Scan for the cell matching the given text and deliver its [x, y] coordinate at center. 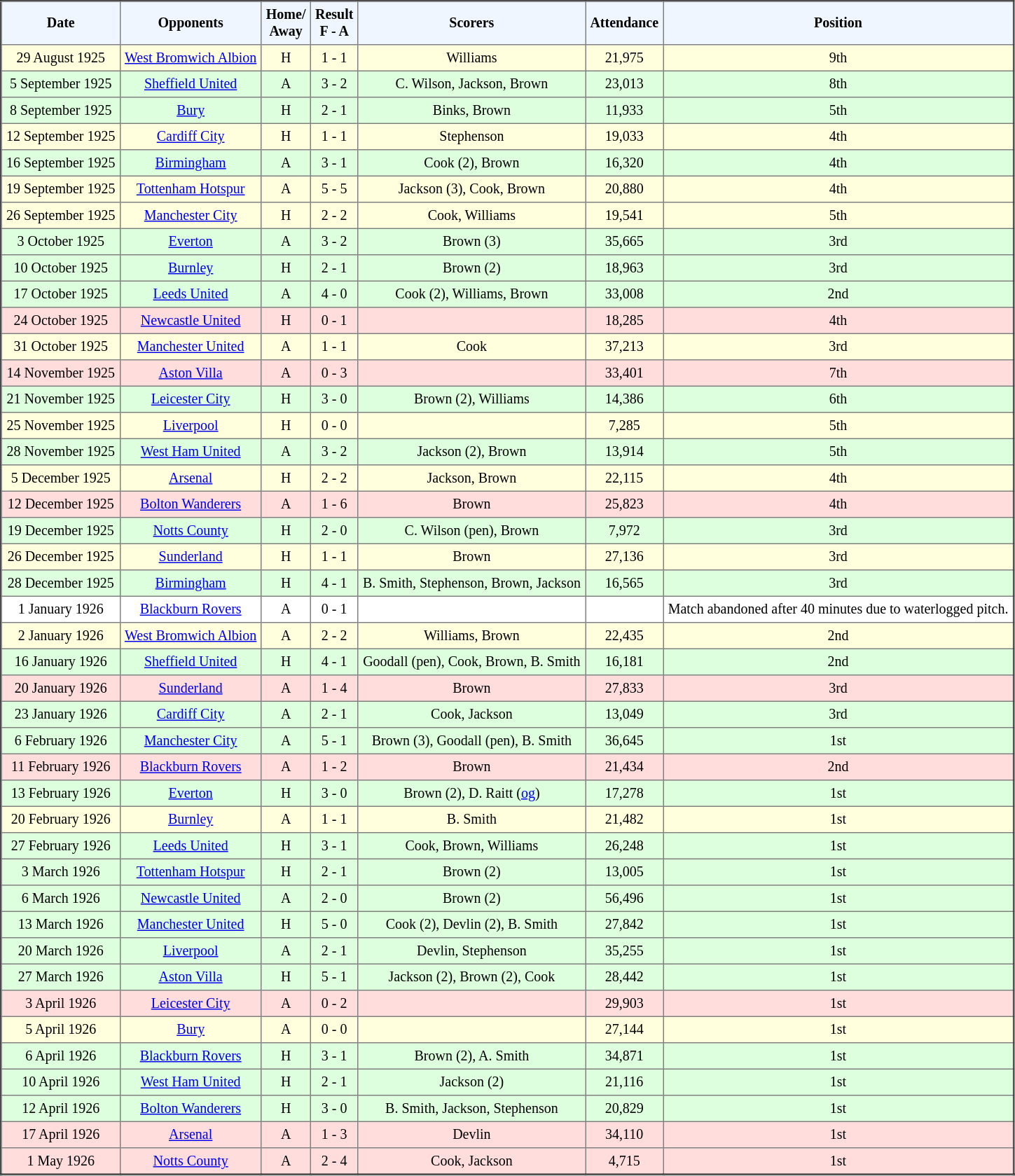
Cook (2), Brown [471, 163]
ResultF - A [334, 23]
C. Wilson (pen), Brown [471, 531]
27 March 1926 [61, 977]
17 April 1926 [61, 1135]
5 - 5 [334, 189]
0 - 2 [334, 1004]
35,665 [625, 242]
Match abandoned after 40 minutes due to waterlogged pitch. [838, 609]
27 February 1926 [61, 846]
34,871 [625, 1056]
Jackson, Brown [471, 478]
19 September 1925 [61, 189]
22,435 [625, 636]
36,645 [625, 741]
27,136 [625, 557]
7,972 [625, 531]
7th [838, 373]
1 - 2 [334, 767]
10 October 1925 [61, 268]
Jackson (3), Cook, Brown [471, 189]
21 November 1925 [61, 399]
20,829 [625, 1109]
3 March 1926 [61, 872]
13,914 [625, 452]
33,401 [625, 373]
20 February 1926 [61, 819]
16,181 [625, 662]
Jackson (2), Brown (2), Cook [471, 977]
29 August 1925 [61, 58]
6 April 1926 [61, 1056]
28,442 [625, 977]
3 April 1926 [61, 1004]
34,110 [625, 1135]
13 February 1926 [61, 794]
4,715 [625, 1161]
3 October 1925 [61, 242]
Scorers [471, 23]
17,278 [625, 794]
Opponents [191, 23]
Brown (2), A. Smith [471, 1056]
16,320 [625, 163]
Williams, Brown [471, 636]
B. Smith, Stephenson, Brown, Jackson [471, 583]
5 - 0 [334, 925]
37,213 [625, 347]
28 November 1925 [61, 452]
12 September 1925 [61, 137]
18,963 [625, 268]
20,880 [625, 189]
8 September 1925 [61, 111]
Cook, Brown, Williams [471, 846]
33,008 [625, 294]
16,565 [625, 583]
18,285 [625, 321]
Jackson (2), Brown [471, 452]
22,115 [625, 478]
10 April 1926 [61, 1082]
6 February 1926 [61, 741]
1 - 3 [334, 1135]
21,434 [625, 767]
7,285 [625, 426]
2 January 1926 [61, 636]
Date [61, 23]
Cook (2), Devlin (2), B. Smith [471, 925]
Devlin [471, 1135]
9th [838, 58]
13,049 [625, 714]
Stephenson [471, 137]
Devlin, Stephenson [471, 951]
13 March 1926 [61, 925]
23 January 1926 [61, 714]
14,386 [625, 399]
Home/Away [286, 23]
6th [838, 399]
2 - 4 [334, 1161]
Cook (2), Williams, Brown [471, 294]
Goodall (pen), Cook, Brown, B. Smith [471, 662]
27,144 [625, 1030]
Jackson (2) [471, 1082]
11 February 1926 [61, 767]
Williams [471, 58]
Brown (2), Williams [471, 399]
1 - 4 [334, 689]
21,116 [625, 1082]
31 October 1925 [61, 347]
Brown (2), D. Raitt (og) [471, 794]
20 January 1926 [61, 689]
19 December 1925 [61, 531]
24 October 1925 [61, 321]
5 December 1925 [61, 478]
16 January 1926 [61, 662]
29,903 [625, 1004]
19,541 [625, 216]
14 November 1925 [61, 373]
Binks, Brown [471, 111]
13,005 [625, 872]
B. Smith [471, 819]
23,013 [625, 84]
27,842 [625, 925]
C. Wilson, Jackson, Brown [471, 84]
28 December 1925 [61, 583]
1 May 1926 [61, 1161]
25,823 [625, 504]
1 - 6 [334, 504]
26 December 1925 [61, 557]
5 April 1926 [61, 1030]
20 March 1926 [61, 951]
Position [838, 23]
4 - 0 [334, 294]
35,255 [625, 951]
1 January 1926 [61, 609]
0 - 3 [334, 373]
12 December 1925 [61, 504]
21,482 [625, 819]
Attendance [625, 23]
5 September 1925 [61, 84]
21,975 [625, 58]
B. Smith, Jackson, Stephenson [471, 1109]
19,033 [625, 137]
Cook [471, 347]
26,248 [625, 846]
27,833 [625, 689]
Cook, Williams [471, 216]
11,933 [625, 111]
Brown (3) [471, 242]
17 October 1925 [61, 294]
16 September 1925 [61, 163]
Brown (3), Goodall (pen), B. Smith [471, 741]
8th [838, 84]
6 March 1926 [61, 899]
56,496 [625, 899]
25 November 1925 [61, 426]
26 September 1925 [61, 216]
12 April 1926 [61, 1109]
